Identify which cell holds the provided text, then report its (x, y) central coordinate. 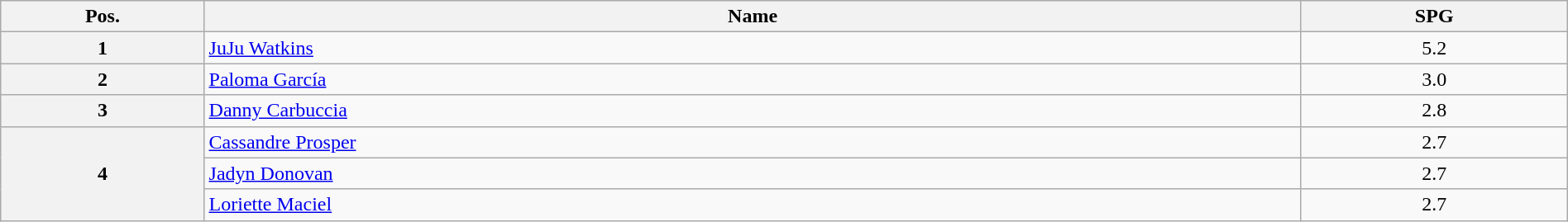
Name (753, 17)
4 (103, 173)
3 (103, 111)
3.0 (1434, 79)
Paloma García (753, 79)
Pos. (103, 17)
Danny Carbuccia (753, 111)
SPG (1434, 17)
Jadyn Donovan (753, 173)
2 (103, 79)
Cassandre Prosper (753, 142)
5.2 (1434, 48)
JuJu Watkins (753, 48)
1 (103, 48)
Loriette Maciel (753, 205)
2.8 (1434, 111)
